Scan for the cell matching the given text and deliver its [X, Y] coordinate at center. 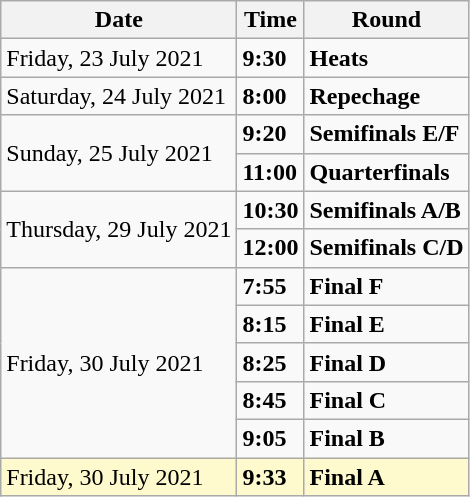
Semifinals E/F [386, 134]
8:45 [270, 400]
Saturday, 24 July 2021 [119, 96]
Round [386, 20]
9:05 [270, 438]
Final C [386, 400]
12:00 [270, 248]
9:30 [270, 58]
Final F [386, 286]
Final B [386, 438]
9:20 [270, 134]
Semifinals C/D [386, 248]
8:25 [270, 362]
10:30 [270, 210]
Thursday, 29 July 2021 [119, 229]
9:33 [270, 477]
11:00 [270, 172]
7:55 [270, 286]
8:00 [270, 96]
Time [270, 20]
Sunday, 25 July 2021 [119, 153]
Final E [386, 324]
Quarterfinals [386, 172]
Date [119, 20]
Semifinals A/B [386, 210]
Final D [386, 362]
Repechage [386, 96]
Final A [386, 477]
Friday, 23 July 2021 [119, 58]
8:15 [270, 324]
Heats [386, 58]
